For the text-containing cell, return its midpoint in (X, Y) coordinate format. 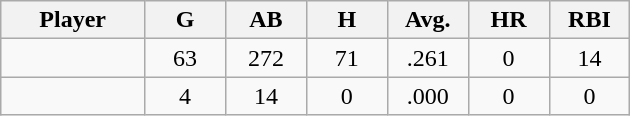
H (346, 20)
Avg. (428, 20)
AB (266, 20)
RBI (590, 20)
Player (73, 20)
HR (508, 20)
4 (186, 96)
G (186, 20)
272 (266, 58)
71 (346, 58)
63 (186, 58)
.261 (428, 58)
.000 (428, 96)
